Return the (X, Y) coordinate for the center point of the cell that contains the specified text.  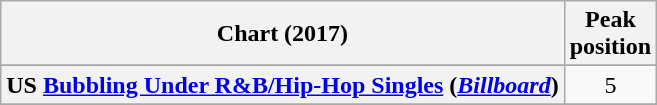
Peakposition (610, 34)
US Bubbling Under R&B/Hip-Hop Singles (Billboard) (282, 85)
5 (610, 85)
Chart (2017) (282, 34)
